Locate the cell with the specified text and output its (x, y) center coordinate. 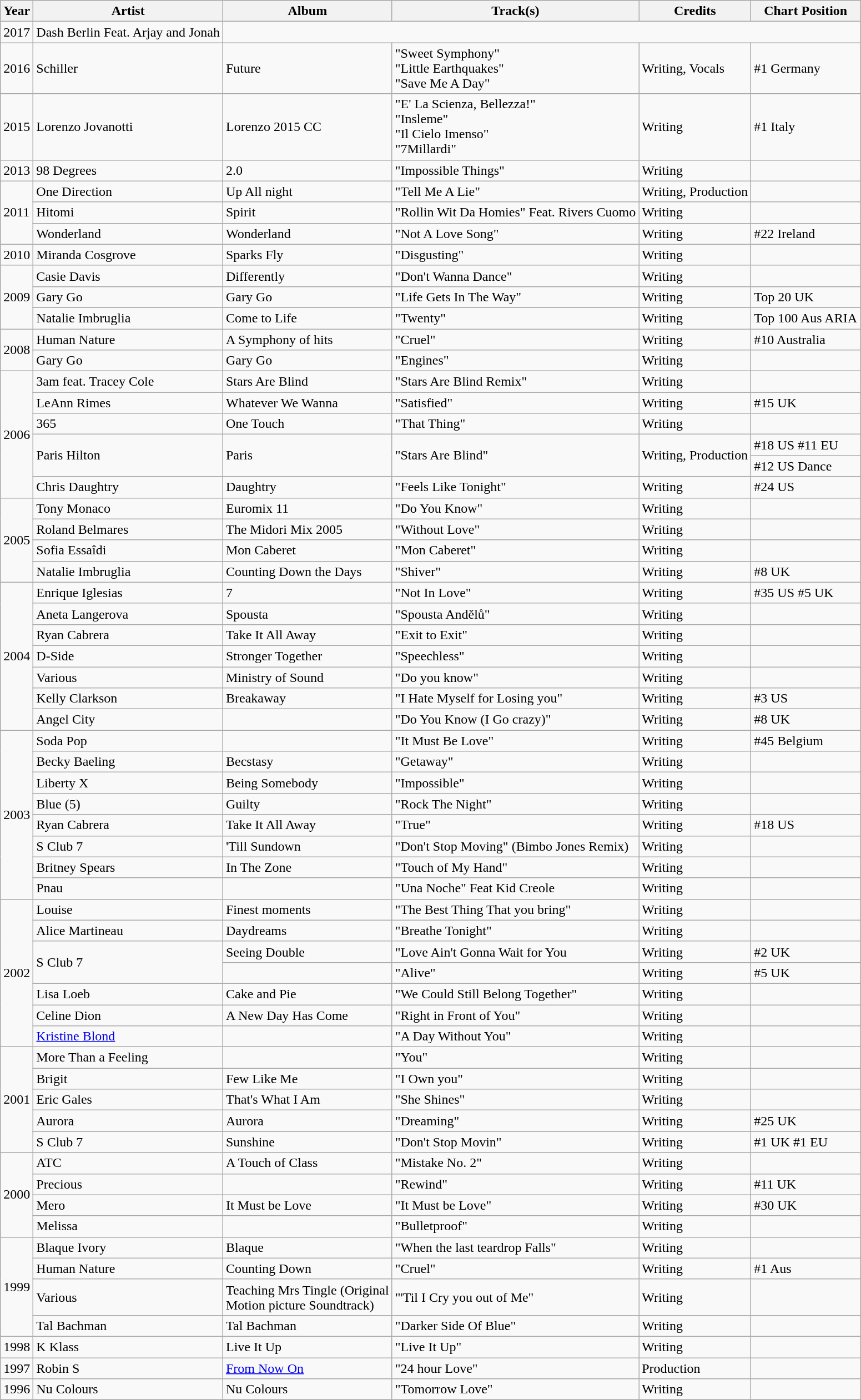
Future (308, 68)
Euromix 11 (308, 508)
3am feat. Tracey Cole (128, 382)
Come to Life (308, 318)
Daughtry (308, 487)
More Than a Feeling (128, 1058)
Lorenzo Jovanotti (128, 127)
Roland Belmares (128, 529)
"Alive" (515, 973)
Stars Are Blind (308, 382)
Being Somebody (308, 783)
"We Could Still Belong Together" (515, 994)
"Breathe Tonight" (515, 931)
"Not A Love Song" (515, 234)
Blaque (308, 1247)
Angel City (128, 720)
Blue (5) (128, 804)
"Darker Side Of Blue" (515, 1326)
#35 US #5 UK (806, 593)
#22 Ireland (806, 234)
Chart Position (806, 11)
Credits (695, 11)
"I Own you" (515, 1079)
LeAnn Rimes (128, 403)
Paris Hilton (128, 456)
Lorenzo 2015 CC (308, 127)
"Feels Like Tonight" (515, 487)
It Must be Love (308, 1205)
K Klass (128, 1347)
Louise (128, 909)
Casie Davis (128, 276)
Enrique Iglesias (128, 593)
"Love Ain't Gonna Wait for You (515, 952)
"That Thing" (515, 424)
One Direction (128, 191)
Few Like Me (308, 1079)
Tony Monaco (128, 508)
1999 (17, 1286)
"She Shines" (515, 1100)
Melissa (128, 1226)
"Dreaming" (515, 1121)
Lisa Loeb (128, 994)
ATC (128, 1163)
"Mon Caberet" (515, 550)
#1 Aus (806, 1268)
Track(s) (515, 11)
Sofia Essaîdi (128, 550)
#1 Italy (806, 127)
"Rewind" (515, 1184)
#30 UK (806, 1205)
#3 US (806, 699)
Seeing Double (308, 952)
#12 US Dance (806, 466)
"E' La Scienza, Bellezza!""Insleme""Il Cielo Imenso""7Millardi" (515, 127)
7 (308, 593)
Guilty (308, 804)
Becstasy (308, 762)
"Touch of My Hand" (515, 867)
Differently (308, 276)
Whatever We Wanna (308, 403)
The Midori Mix 2005 (308, 529)
2015 (17, 127)
Hitomi (128, 213)
Finest moments (308, 909)
Counting Down (308, 1268)
Kristine Blond (128, 1037)
2003 (17, 815)
Ministry of Sound (308, 678)
Eric Gales (128, 1100)
"Stars Are Blind" (515, 456)
#24 US (806, 487)
A Symphony of hits (308, 339)
"When the last teardrop Falls" (515, 1247)
Stronger Together (308, 656)
"Spousta Andělů" (515, 614)
"Mistake No. 2" (515, 1163)
"Engines" (515, 361)
"'Til I Cry you out of Me" (515, 1297)
Becky Baeling (128, 762)
Counting Down the Days (308, 572)
A New Day Has Come (308, 1015)
Sparks Fly (308, 255)
Spirit (308, 213)
Production (695, 1368)
"I Hate Myself for Losing you" (515, 699)
"You" (515, 1058)
Writing, Vocals (695, 68)
"Shiver" (515, 572)
#45 Belgium (806, 741)
Soda Pop (128, 741)
Alice Martineau (128, 931)
"Do you know" (515, 678)
"Speechless" (515, 656)
#11 UK (806, 1184)
"It Must Be Love" (515, 741)
Celine Dion (128, 1015)
Aneta Langerova (128, 614)
Robin S (128, 1368)
2013 (17, 170)
Brigit (128, 1079)
A Touch of Class (308, 1163)
Teaching Mrs Tingle (OriginalMotion picture Soundtrack) (308, 1297)
"Tell Me A Lie" (515, 191)
Mon Caberet (308, 550)
"Without Love" (515, 529)
"Stars Are Blind Remix" (515, 382)
"Disgusting" (515, 255)
"Rock The Night" (515, 804)
2010 (17, 255)
"Do You Know" (515, 508)
2005 (17, 540)
"Don't Stop Moving" (Bimbo Jones Remix) (515, 846)
"Twenty" (515, 318)
"24 hour Love" (515, 1368)
2017 (17, 32)
Chris Daughtry (128, 487)
Spousta (308, 614)
98 Degrees (128, 170)
Schiller (128, 68)
2008 (17, 350)
#1 UK #1 EU (806, 1142)
That's What I Am (308, 1100)
Pnau (128, 888)
"Una Noche" Feat Kid Creole (515, 888)
Precious (128, 1184)
#1 Germany (806, 68)
Liberty X (128, 783)
#5 UK (806, 973)
Sunshine (308, 1142)
From Now On (308, 1368)
Daydreams (308, 931)
#15 UK (806, 403)
Year (17, 11)
2001 (17, 1100)
Top 100 Aus ARIA (806, 318)
#2 UK (806, 952)
Top 20 UK (806, 297)
"Rollin Wit Da Homies" Feat. Rivers Cuomo (515, 213)
Miranda Cosgrove (128, 255)
'Till Sundown (308, 846)
2002 (17, 973)
"The Best Thing That you bring" (515, 909)
In The Zone (308, 867)
"Live It Up" (515, 1347)
"Exit to Exit" (515, 635)
Up All night (308, 191)
1997 (17, 1368)
"Getaway" (515, 762)
"Not In Love" (515, 593)
"Right in Front of You" (515, 1015)
"True" (515, 825)
"Impossible Things" (515, 170)
Live It Up (308, 1347)
Dash Berlin Feat. Arjay and Jonah (128, 32)
Blaque Ivory (128, 1247)
"Don't Wanna Dance" (515, 276)
#18 US (806, 825)
One Touch (308, 424)
D-Side (128, 656)
"Satisfied" (515, 403)
Paris (308, 456)
Cake and Pie (308, 994)
"Impossible" (515, 783)
"Don't Stop Movin" (515, 1142)
"Do You Know (I Go crazy)" (515, 720)
1998 (17, 1347)
#18 US #11 EU (806, 445)
1996 (17, 1389)
#25 UK (806, 1121)
2009 (17, 297)
2.0 (308, 170)
"A Day Without You" (515, 1037)
2000 (17, 1195)
Kelly Clarkson (128, 699)
Mero (128, 1205)
#10 Australia (806, 339)
"Bulletproof" (515, 1226)
"Tomorrow Love" (515, 1389)
2011 (17, 213)
Album (308, 11)
Artist (128, 11)
Britney Spears (128, 867)
2004 (17, 656)
"Sweet Symphony""Little Earthquakes""Save Me A Day" (515, 68)
2006 (17, 434)
"It Must be Love" (515, 1205)
"Life Gets In The Way" (515, 297)
2016 (17, 68)
365 (128, 424)
Breakaway (308, 699)
